Return (X, Y) of the center of cell containing provided text 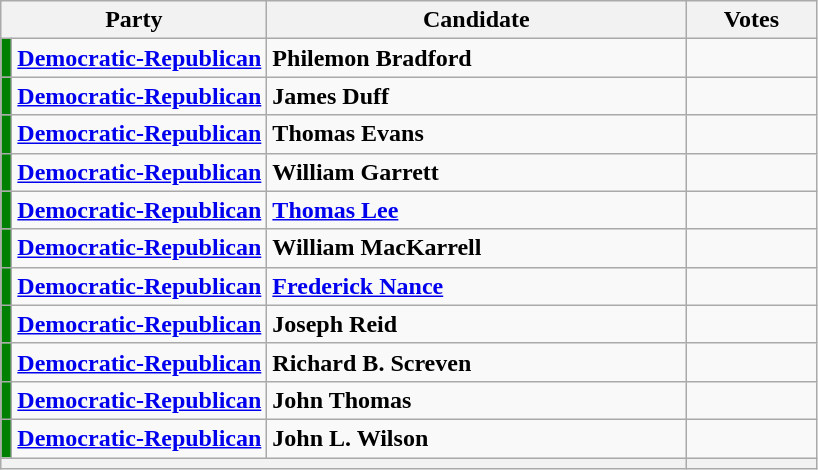
Richard B. Screven (476, 362)
Joseph Reid (476, 324)
Philemon Bradford (476, 58)
John L. Wilson (476, 438)
Thomas Lee (476, 210)
Candidate (476, 20)
James Duff (476, 96)
William MacKarrell (476, 248)
Thomas Evans (476, 134)
Frederick Nance (476, 286)
John Thomas (476, 400)
Party (134, 20)
William Garrett (476, 172)
Votes (752, 20)
